From the cell containing the given text, extract its center point as (x, y) coordinate. 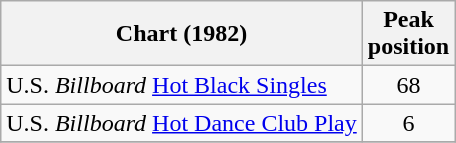
U.S. Billboard Hot Black Singles (182, 85)
Chart (1982) (182, 34)
U.S. Billboard Hot Dance Club Play (182, 123)
6 (408, 123)
68 (408, 85)
Peakposition (408, 34)
